Determine the [x, y] coordinate at the center of the cell enclosing the given text.  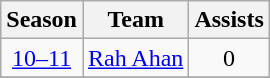
0 [229, 58]
Assists [229, 20]
10–11 [42, 58]
Season [42, 20]
Rah Ahan [135, 58]
Team [135, 20]
